From the cell containing the given text, extract its center point as [x, y] coordinate. 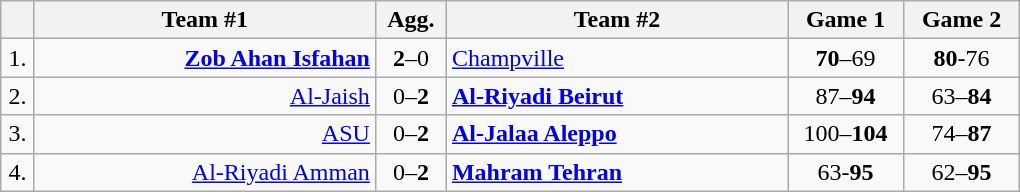
80-76 [962, 58]
70–69 [846, 58]
1. [18, 58]
4. [18, 172]
Champville [616, 58]
63–84 [962, 96]
Game 2 [962, 20]
Team #2 [616, 20]
2. [18, 96]
74–87 [962, 134]
ASU [204, 134]
Game 1 [846, 20]
Team #1 [204, 20]
Al-Jalaa Aleppo [616, 134]
63-95 [846, 172]
100–104 [846, 134]
Zob Ahan Isfahan [204, 58]
Mahram Tehran [616, 172]
2–0 [410, 58]
Agg. [410, 20]
3. [18, 134]
Al-Riyadi Beirut [616, 96]
Al-Jaish [204, 96]
87–94 [846, 96]
62–95 [962, 172]
Al-Riyadi Amman [204, 172]
